Pinpoint the cell where the given text exists, returning its [x, y] midpoint coordinate. 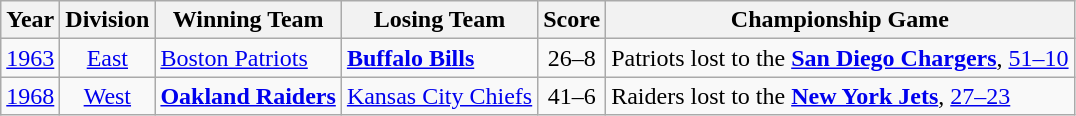
Losing Team [439, 20]
East [108, 58]
Kansas City Chiefs [439, 96]
Division [108, 20]
Winning Team [248, 20]
West [108, 96]
26–8 [572, 58]
Championship Game [840, 20]
Boston Patriots [248, 58]
Patriots lost to the San Diego Chargers, 51–10 [840, 58]
41–6 [572, 96]
1968 [30, 96]
Year [30, 20]
1963 [30, 58]
Score [572, 20]
Buffalo Bills [439, 58]
Oakland Raiders [248, 96]
Raiders lost to the New York Jets, 27–23 [840, 96]
